Scan for the cell matching the given text and deliver its [x, y] coordinate at center. 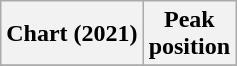
Peakposition [189, 34]
Chart (2021) [72, 34]
